Search for the cell housing the specified text and yield its (X, Y) center coordinate. 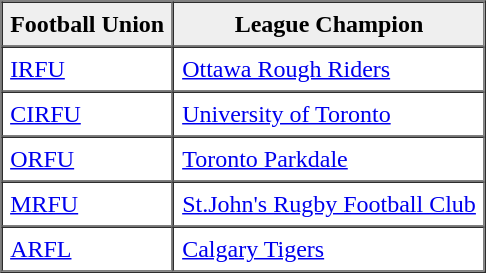
MRFU (87, 204)
University of Toronto (329, 114)
Football Union (87, 24)
League Champion (329, 24)
ORFU (87, 158)
CIRFU (87, 114)
Calgary Tigers (329, 248)
ARFL (87, 248)
IRFU (87, 68)
Toronto Parkdale (329, 158)
Ottawa Rough Riders (329, 68)
St.John's Rugby Football Club (329, 204)
